Search for the cell housing the specified text and yield its (x, y) center coordinate. 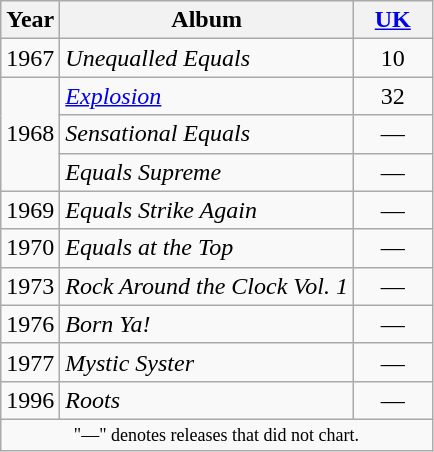
Explosion (207, 96)
Equals at the Top (207, 248)
1968 (30, 134)
Roots (207, 400)
1969 (30, 210)
1976 (30, 324)
Album (207, 20)
Equals Supreme (207, 172)
32 (392, 96)
10 (392, 58)
Mystic Syster (207, 362)
Rock Around the Clock Vol. 1 (207, 286)
Equals Strike Again (207, 210)
Sensational Equals (207, 134)
Born Ya! (207, 324)
"—" denotes releases that did not chart. (216, 434)
1967 (30, 58)
UK (392, 20)
Year (30, 20)
Unequalled Equals (207, 58)
1970 (30, 248)
1996 (30, 400)
1973 (30, 286)
1977 (30, 362)
